Provide the [x, y] coordinate of the cell's center where the given text is located.  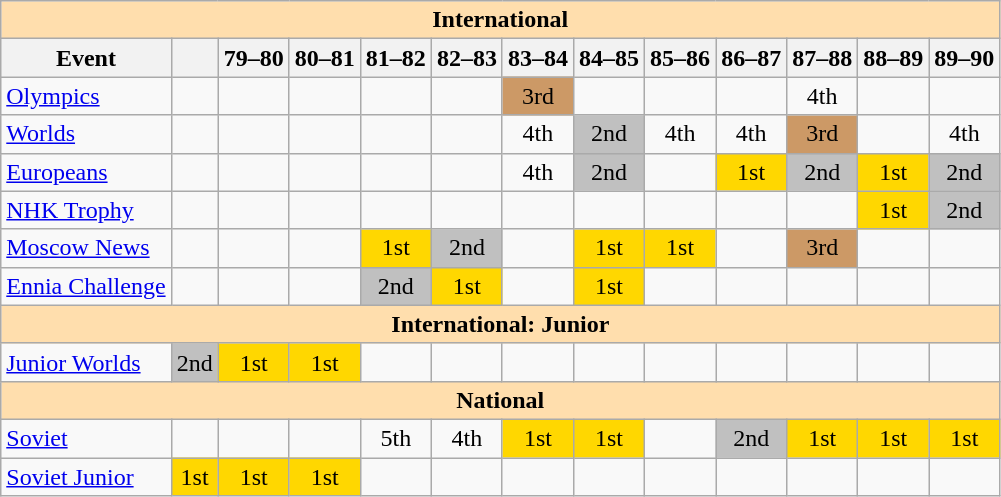
Moscow News [86, 248]
89–90 [964, 58]
Europeans [86, 172]
86–87 [752, 58]
83–84 [538, 58]
Junior Worlds [86, 362]
Olympics [86, 96]
Soviet [86, 438]
87–88 [822, 58]
82–83 [466, 58]
Worlds [86, 134]
Soviet Junior [86, 477]
80–81 [324, 58]
International: Junior [500, 324]
85–86 [680, 58]
Event [86, 58]
National [500, 400]
International [500, 20]
88–89 [894, 58]
81–82 [396, 58]
79–80 [254, 58]
84–85 [608, 58]
Ennia Challenge [86, 286]
NHK Trophy [86, 210]
5th [396, 438]
